Return the (X, Y) coordinate for the center point of the cell that contains the specified text.  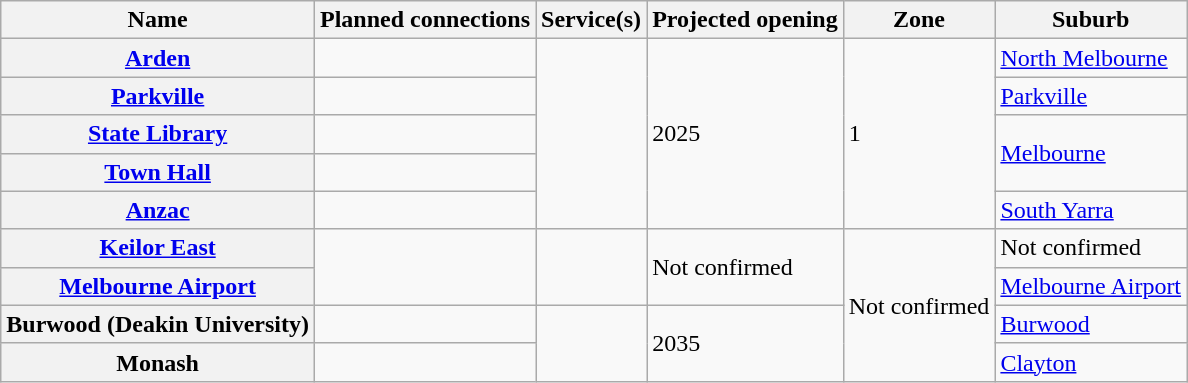
2025 (746, 134)
2035 (746, 343)
North Melbourne (1091, 58)
Town Hall (158, 172)
Burwood (1091, 324)
Clayton (1091, 362)
1 (919, 134)
Melbourne (1091, 153)
Monash (158, 362)
Suburb (1091, 20)
Service(s) (592, 20)
Projected opening (746, 20)
Name (158, 20)
State Library (158, 134)
Anzac (158, 210)
Burwood (Deakin University) (158, 324)
Zone (919, 20)
Arden (158, 58)
Keilor East (158, 248)
Planned connections (424, 20)
South Yarra (1091, 210)
